Provide the [X, Y] coordinate of the cell's center where the given text is located.  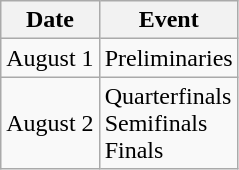
Preliminaries [168, 58]
August 1 [50, 58]
Date [50, 20]
Quarterfinals Semifinals Finals [168, 123]
Event [168, 20]
August 2 [50, 123]
